Identify which cell holds the provided text, then report its [x, y] central coordinate. 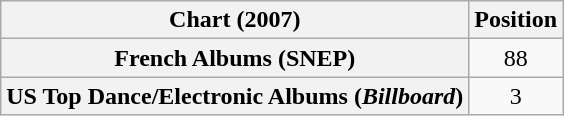
US Top Dance/Electronic Albums (Billboard) [235, 96]
French Albums (SNEP) [235, 58]
Position [516, 20]
88 [516, 58]
Chart (2007) [235, 20]
3 [516, 96]
